Return the [X, Y] coordinate for the center point of the cell that contains the specified text.  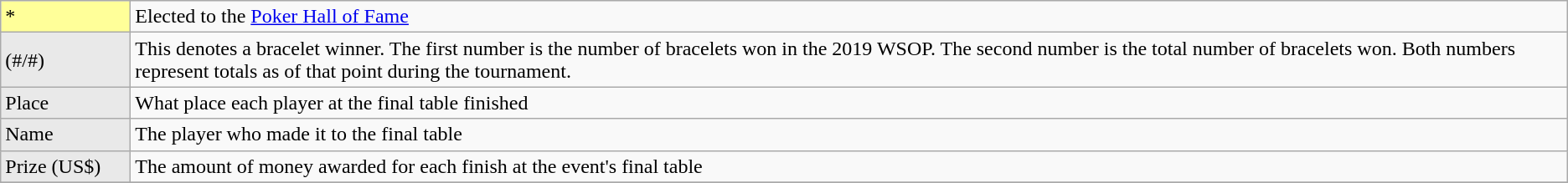
* [65, 17]
The amount of money awarded for each finish at the event's final table [849, 166]
Elected to the Poker Hall of Fame [849, 17]
The player who made it to the final table [849, 135]
Place [65, 103]
(#/#) [65, 60]
Name [65, 135]
Prize (US$) [65, 166]
What place each player at the final table finished [849, 103]
